Pinpoint the cell where the given text exists, returning its (X, Y) midpoint coordinate. 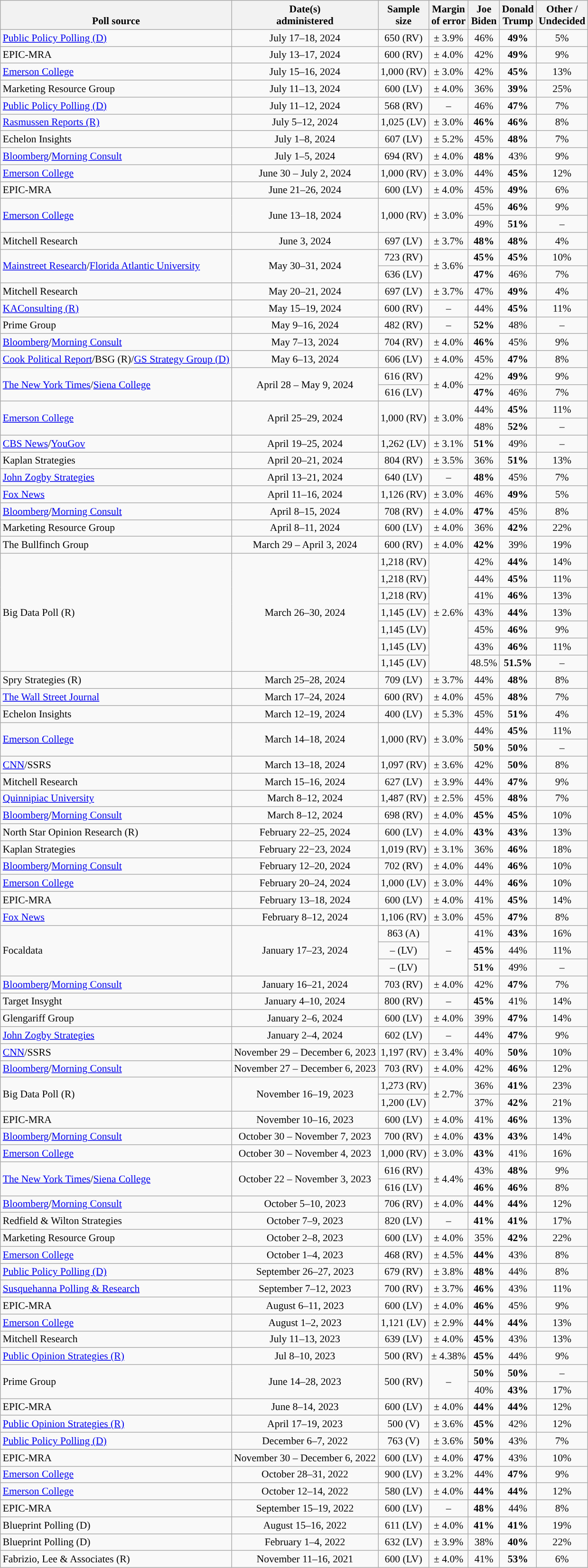
804 (RV) (403, 461)
October 1–4, 2023 (305, 1255)
± 2.6% (449, 613)
October 22 – November 3, 2023 (305, 1178)
Marginof error (449, 15)
June 21–26, 2024 (305, 190)
July 15–16, 2024 (305, 72)
1,262 (LV) (403, 444)
October 7–9, 2023 (305, 1221)
May 15–19, 2024 (305, 308)
October 30 – November 7, 2023 (305, 1137)
1,126 (RV) (403, 494)
482 (RV) (403, 325)
51.5% (518, 663)
580 (LV) (403, 1492)
704 (RV) (403, 343)
23% (562, 1086)
January 17–23, 2024 (305, 951)
± 2.9% (449, 1323)
North Star Opinion Research (R) (116, 833)
1,121 (LV) (403, 1323)
March 13–18, 2024 (305, 765)
September 15–19, 2022 (305, 1509)
October 5–10, 2023 (305, 1204)
March 15–16, 2024 (305, 782)
602 (LV) (403, 1035)
The Bullfinch Group (116, 545)
April 25–29, 2024 (305, 418)
± 3.5% (449, 461)
Poll source (116, 15)
48.5% (484, 663)
1,273 (RV) (403, 1086)
February 20–24, 2024 (305, 883)
September 26–27, 2023 (305, 1272)
± 5.3% (449, 714)
Date(s)administered (305, 15)
± 2.5% (449, 798)
706 (RV) (403, 1204)
1,000 (LV) (403, 883)
April 13–21, 2024 (305, 478)
August 1–2, 2023 (305, 1323)
January 2–6, 2024 (305, 1019)
November 27 – December 6, 2023 (305, 1069)
November 16–19, 2023 (305, 1094)
November 11–16, 2021 (305, 1559)
632 (LV) (403, 1542)
February 13–18, 2024 (305, 900)
± 5.2% (449, 139)
September 7–12, 2023 (305, 1289)
25% (562, 89)
Samplesize (403, 15)
53% (518, 1559)
1,197 (RV) (403, 1052)
820 (LV) (403, 1221)
July 1–5, 2024 (305, 157)
April 11–16, 2024 (305, 494)
Susquehanna Polling & Research (116, 1289)
606 (LV) (403, 359)
KAConsulting (R) (116, 308)
February 22–25, 2024 (305, 833)
November 29 – December 6, 2023 (305, 1052)
February 1–4, 2022 (305, 1542)
November 10–16, 2023 (305, 1120)
763 (V) (403, 1441)
500 (V) (403, 1424)
JoeBiden (484, 15)
January 16–21, 2024 (305, 984)
April 19–25, 2024 (305, 444)
April 8–15, 2024 (305, 511)
June 30 – July 2, 2024 (305, 173)
July 5–12, 2024 (305, 122)
October 28–31, 2022 (305, 1475)
DonaldTrump (518, 15)
February 12–20, 2024 (305, 866)
Glengariff Group (116, 1019)
June 3, 2024 (305, 241)
± 3.8% (449, 1272)
1,487 (RV) (403, 798)
Rasmussen Reports (R) (116, 122)
November 30 – December 6, 2022 (305, 1458)
1,097 (RV) (403, 765)
March 29 – April 3, 2024 (305, 545)
April 8–11, 2024 (305, 528)
June 13–18, 2024 (305, 215)
March 25–28, 2024 (305, 680)
863 (A) (403, 934)
August 6–11, 2023 (305, 1306)
July 11–13, 2023 (305, 1339)
CBS News/YouGov (116, 444)
694 (RV) (403, 157)
611 (LV) (403, 1525)
± 3.4% (449, 1052)
January 4–10, 2024 (305, 1002)
Quinnipiac University (116, 798)
Jul 8–10, 2023 (305, 1356)
± 2.7% (449, 1094)
The Wall Street Journal (116, 697)
18% (562, 849)
May 30–31, 2024 (305, 266)
21% (562, 1103)
640 (LV) (403, 478)
February 22−23, 2024 (305, 849)
July 13–17, 2024 (305, 55)
May 7–13, 2024 (305, 343)
679 (RV) (403, 1272)
627 (LV) (403, 782)
± 4.4% (449, 1178)
± 4.5% (449, 1255)
March 26–30, 2024 (305, 613)
April 28 – May 9, 2024 (305, 384)
1,106 (RV) (403, 917)
August 15–16, 2022 (305, 1525)
December 6–7, 2022 (305, 1441)
723 (RV) (403, 258)
400 (LV) (403, 714)
Cook Political Report/BSG (R)/GS Strategy Group (D) (116, 359)
800 (RV) (403, 1002)
April 17–19, 2023 (305, 1424)
1,200 (LV) (403, 1103)
January 2–4, 2024 (305, 1035)
900 (LV) (403, 1475)
± 3.2% (449, 1475)
Mainstreet Research/Florida Atlantic University (116, 266)
Spry Strategies (R) (116, 680)
July 11–13, 2024 (305, 89)
June 8–14, 2023 (305, 1407)
38% (484, 1542)
March 12–19, 2024 (305, 714)
October 30 – November 4, 2023 (305, 1154)
Other /Undecided (562, 15)
708 (RV) (403, 511)
468 (RV) (403, 1255)
Focaldata (116, 951)
February 8–12, 2024 (305, 917)
Redfield & Wilton Strategies (116, 1221)
Target Insyght (116, 1002)
702 (RV) (403, 866)
July 1–8, 2024 (305, 139)
568 (RV) (403, 106)
37% (484, 1103)
1,019 (RV) (403, 849)
July 11–12, 2024 (305, 106)
698 (RV) (403, 816)
35% (484, 1238)
1,025 (LV) (403, 122)
607 (LV) (403, 139)
May 6–13, 2024 (305, 359)
Fabrizio, Lee & Associates (R) (116, 1559)
650 (RV) (403, 38)
October 12–14, 2022 (305, 1492)
March 17–24, 2024 (305, 697)
March 14–18, 2024 (305, 739)
639 (LV) (403, 1339)
± 4.38% (449, 1356)
April 20–21, 2024 (305, 461)
636 (LV) (403, 275)
June 14–28, 2023 (305, 1382)
May 20–21, 2024 (305, 292)
July 17–18, 2024 (305, 38)
709 (LV) (403, 680)
October 2–8, 2023 (305, 1238)
May 9–16, 2024 (305, 325)
